Search for the cell housing the specified text and yield its (x, y) center coordinate. 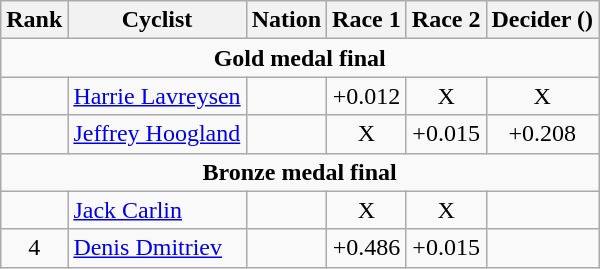
Race 1 (367, 20)
+0.208 (542, 134)
+0.012 (367, 96)
Cyclist (157, 20)
Bronze medal final (300, 172)
Jeffrey Hoogland (157, 134)
Nation (286, 20)
Denis Dmitriev (157, 248)
4 (34, 248)
Decider () (542, 20)
Harrie Lavreysen (157, 96)
Race 2 (446, 20)
Gold medal final (300, 58)
Rank (34, 20)
+0.486 (367, 248)
Jack Carlin (157, 210)
